Extract the (X, Y) coordinate from the center of the cell holding the provided text.  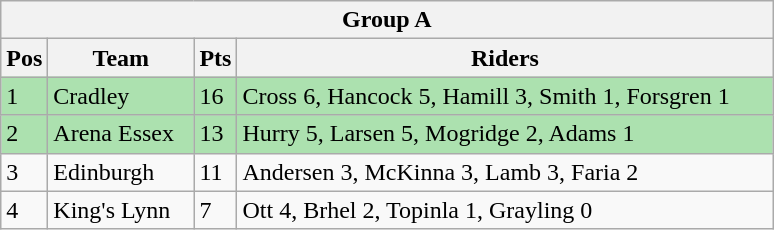
Team (121, 58)
4 (24, 210)
2 (24, 134)
1 (24, 96)
Pos (24, 58)
16 (216, 96)
Cross 6, Hancock 5, Hamill 3, Smith 1, Forsgren 1 (505, 96)
King's Lynn (121, 210)
Riders (505, 58)
Group A (387, 20)
3 (24, 172)
Hurry 5, Larsen 5, Mogridge 2, Adams 1 (505, 134)
Edinburgh (121, 172)
Andersen 3, McKinna 3, Lamb 3, Faria 2 (505, 172)
Cradley (121, 96)
11 (216, 172)
Arena Essex (121, 134)
7 (216, 210)
13 (216, 134)
Ott 4, Brhel 2, Topinla 1, Grayling 0 (505, 210)
Pts (216, 58)
